Detect which cell encompasses the target text, then output its [X, Y] center coordinate. 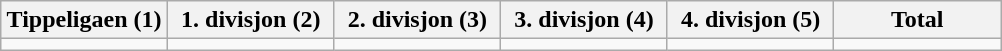
Total [918, 20]
3. divisjon (4) [584, 20]
Tippeligaen (1) [84, 20]
2. divisjon (3) [418, 20]
4. divisjon (5) [750, 20]
1. divisjon (2) [250, 20]
